Provide the [X, Y] coordinate of the cell's center where the given text is located.  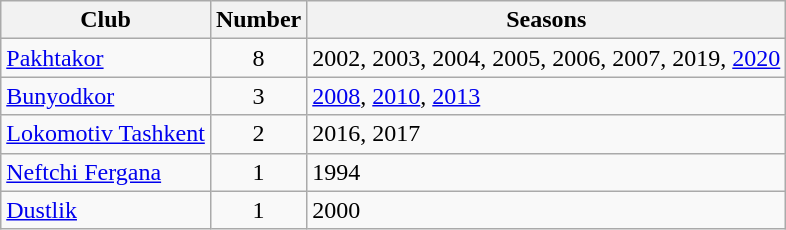
2000 [546, 210]
Seasons [546, 20]
Neftchi Fergana [106, 172]
Club [106, 20]
Pakhtakor [106, 58]
2008, 2010, 2013 [546, 96]
1994 [546, 172]
2002, 2003, 2004, 2005, 2006, 2007, 2019, 2020 [546, 58]
Lokomotiv Tashkent [106, 134]
8 [258, 58]
2016, 2017 [546, 134]
Dustlik [106, 210]
2 [258, 134]
3 [258, 96]
Number [258, 20]
Bunyodkor [106, 96]
